Scan for the cell matching the given text and deliver its [x, y] coordinate at center. 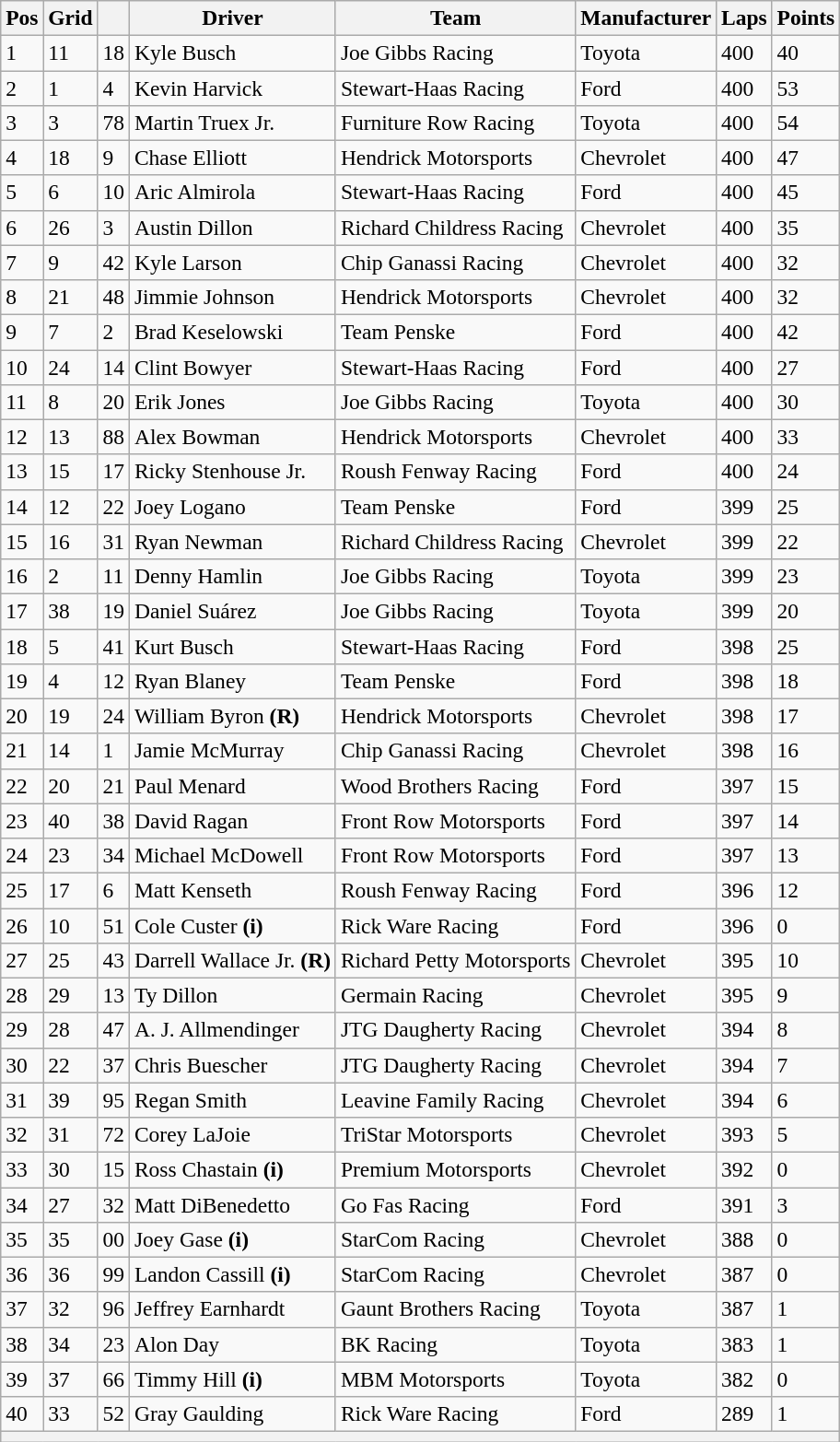
Chris Buescher [232, 1065]
Martin Truex Jr. [232, 123]
Kurt Busch [232, 646]
Ryan Newman [232, 542]
54 [806, 123]
Timmy Hill (i) [232, 1379]
Daniel Suárez [232, 611]
Paul Menard [232, 786]
Jamie McMurray [232, 751]
289 [744, 1413]
391 [744, 1204]
43 [113, 960]
Chase Elliott [232, 158]
382 [744, 1379]
Ty Dillon [232, 995]
BK Racing [455, 1344]
Wood Brothers Racing [455, 786]
Darrell Wallace Jr. (R) [232, 960]
51 [113, 925]
Kevin Harvick [232, 88]
Matt DiBenedetto [232, 1204]
Denny Hamlin [232, 576]
Leavine Family Racing [455, 1100]
383 [744, 1344]
53 [806, 88]
00 [113, 1239]
Michael McDowell [232, 855]
Jeffrey Earnhardt [232, 1309]
Cole Custer (i) [232, 925]
A. J. Allmendinger [232, 1030]
392 [744, 1169]
MBM Motorsports [455, 1379]
Austin Dillon [232, 228]
Aric Almirola [232, 193]
Pos [22, 18]
Gaunt Brothers Racing [455, 1309]
41 [113, 646]
99 [113, 1274]
393 [744, 1134]
Kyle Larson [232, 263]
88 [113, 437]
Kyle Busch [232, 53]
Team [455, 18]
Gray Gaulding [232, 1413]
Joey Logano [232, 507]
Go Fas Racing [455, 1204]
Laps [744, 18]
Ryan Blaney [232, 681]
Germain Racing [455, 995]
Points [806, 18]
Matt Kenseth [232, 890]
Driver [232, 18]
52 [113, 1413]
Grid [70, 18]
Premium Motorsports [455, 1169]
388 [744, 1239]
Clint Bowyer [232, 367]
Erik Jones [232, 402]
Joey Gase (i) [232, 1239]
David Ragan [232, 821]
78 [113, 123]
48 [113, 297]
Alex Bowman [232, 437]
Manufacturer [647, 18]
45 [806, 193]
Regan Smith [232, 1100]
Furniture Row Racing [455, 123]
Ricky Stenhouse Jr. [232, 472]
Jimmie Johnson [232, 297]
Landon Cassill (i) [232, 1274]
95 [113, 1100]
96 [113, 1309]
William Byron (R) [232, 716]
Corey LaJoie [232, 1134]
TriStar Motorsports [455, 1134]
66 [113, 1379]
72 [113, 1134]
Alon Day [232, 1344]
Brad Keselowski [232, 332]
Richard Petty Motorsports [455, 960]
Ross Chastain (i) [232, 1169]
